Determine the (x, y) coordinate at the center of the cell enclosing the given text.  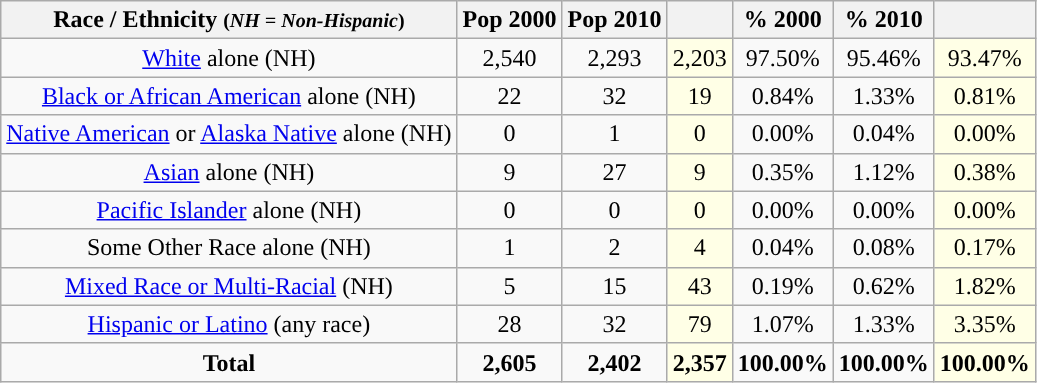
0.19% (782, 286)
Hispanic or Latino (any race) (229, 324)
15 (614, 286)
Mixed Race or Multi-Racial (NH) (229, 286)
Asian alone (NH) (229, 172)
27 (614, 172)
0.17% (984, 248)
Pop 2010 (614, 20)
0.84% (782, 96)
0.38% (984, 172)
79 (700, 324)
0.62% (884, 286)
93.47% (984, 58)
0.35% (782, 172)
Some Other Race alone (NH) (229, 248)
0.81% (984, 96)
2,402 (614, 362)
95.46% (884, 58)
1.82% (984, 286)
Black or African American alone (NH) (229, 96)
43 (700, 286)
2,605 (510, 362)
19 (700, 96)
2,357 (700, 362)
4 (700, 248)
2,203 (700, 58)
1.07% (782, 324)
% 2000 (782, 20)
Native American or Alaska Native alone (NH) (229, 134)
% 2010 (884, 20)
Pop 2000 (510, 20)
28 (510, 324)
2,540 (510, 58)
5 (510, 286)
Total (229, 362)
97.50% (782, 58)
1.12% (884, 172)
Pacific Islander alone (NH) (229, 210)
3.35% (984, 324)
2,293 (614, 58)
0.08% (884, 248)
White alone (NH) (229, 58)
2 (614, 248)
Race / Ethnicity (NH = Non-Hispanic) (229, 20)
22 (510, 96)
